Extract the [X, Y] coordinate from the center of the cell holding the provided text.  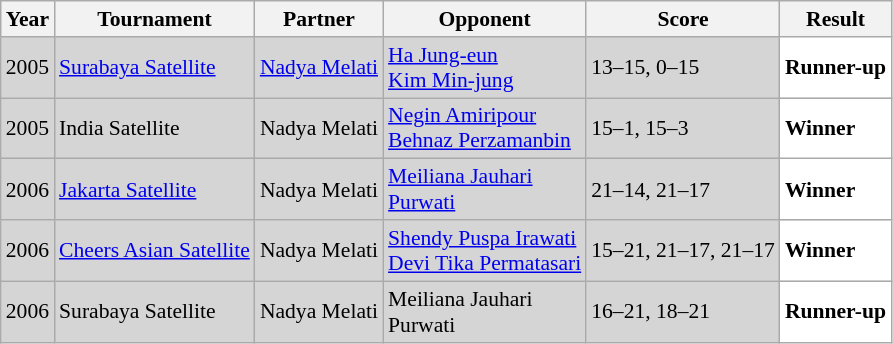
Opponent [484, 19]
Negin Amiripour Behnaz Perzamanbin [484, 128]
21–14, 21–17 [683, 190]
Ha Jung-eun Kim Min-jung [484, 68]
Score [683, 19]
Tournament [154, 19]
Shendy Puspa Irawati Devi Tika Permatasari [484, 250]
Jakarta Satellite [154, 190]
13–15, 0–15 [683, 68]
Year [28, 19]
Result [836, 19]
India Satellite [154, 128]
15–1, 15–3 [683, 128]
15–21, 21–17, 21–17 [683, 250]
16–21, 18–21 [683, 312]
Partner [319, 19]
Cheers Asian Satellite [154, 250]
